Provide the [X, Y] coordinate of the cell's center where the given text is located.  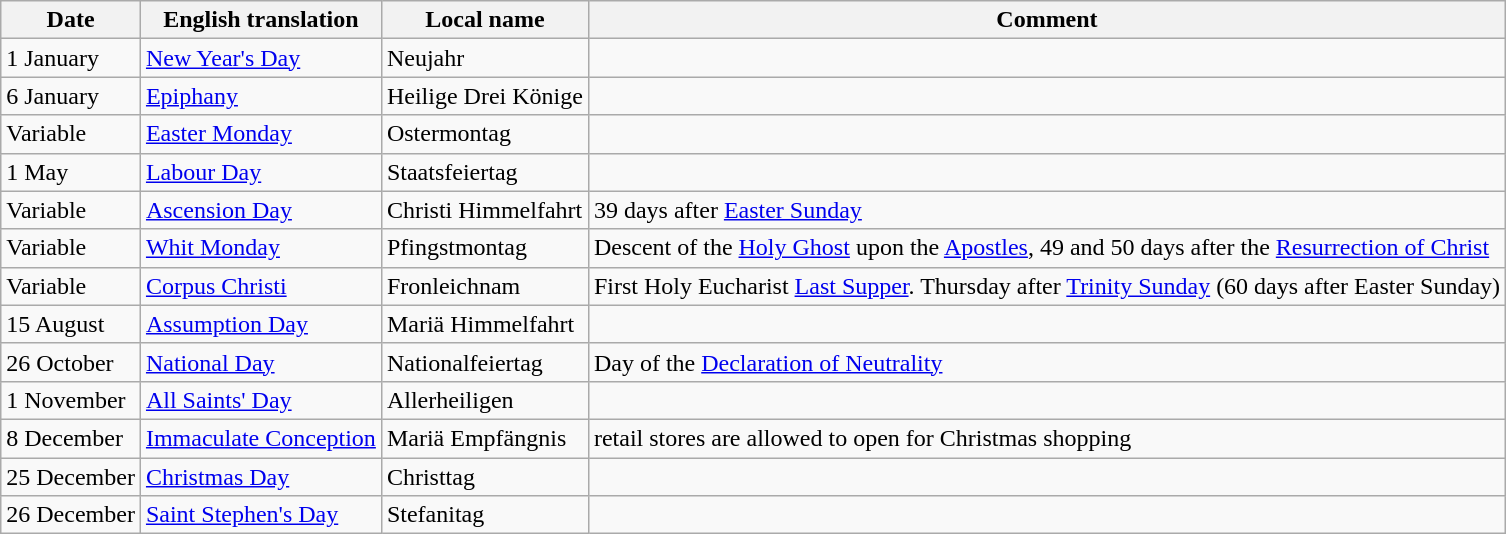
39 days after Easter Sunday [1046, 210]
English translation [260, 20]
Fronleichnam [484, 286]
26 October [71, 362]
1 May [71, 172]
Christmas Day [260, 477]
First Holy Eucharist Last Supper. Thursday after Trinity Sunday (60 days after Easter Sunday) [1046, 286]
Christtag [484, 477]
Day of the Declaration of Neutrality [1046, 362]
1 January [71, 58]
1 November [71, 400]
Heilige Drei Könige [484, 96]
Labour Day [260, 172]
Staatsfeiertag [484, 172]
Epiphany [260, 96]
All Saints' Day [260, 400]
Allerheiligen [484, 400]
Nationalfeiertag [484, 362]
Descent of the Holy Ghost upon the Apostles, 49 and 50 days after the Resurrection of Christ [1046, 248]
Immaculate Conception [260, 438]
8 December [71, 438]
Pfingstmontag [484, 248]
Ostermontag [484, 134]
26 December [71, 515]
Date [71, 20]
Corpus Christi [260, 286]
Mariä Empfängnis [484, 438]
Saint Stephen's Day [260, 515]
Comment [1046, 20]
Assumption Day [260, 324]
25 December [71, 477]
Easter Monday [260, 134]
Mariä Himmelfahrt [484, 324]
National Day [260, 362]
Christi Himmelfahrt [484, 210]
Neujahr [484, 58]
15 August [71, 324]
Stefanitag [484, 515]
Local name [484, 20]
retail stores are allowed to open for Christmas shopping [1046, 438]
Ascension Day [260, 210]
New Year's Day [260, 58]
Whit Monday [260, 248]
6 January [71, 96]
